Determine the [x, y] coordinate at the center of the cell enclosing the given text.  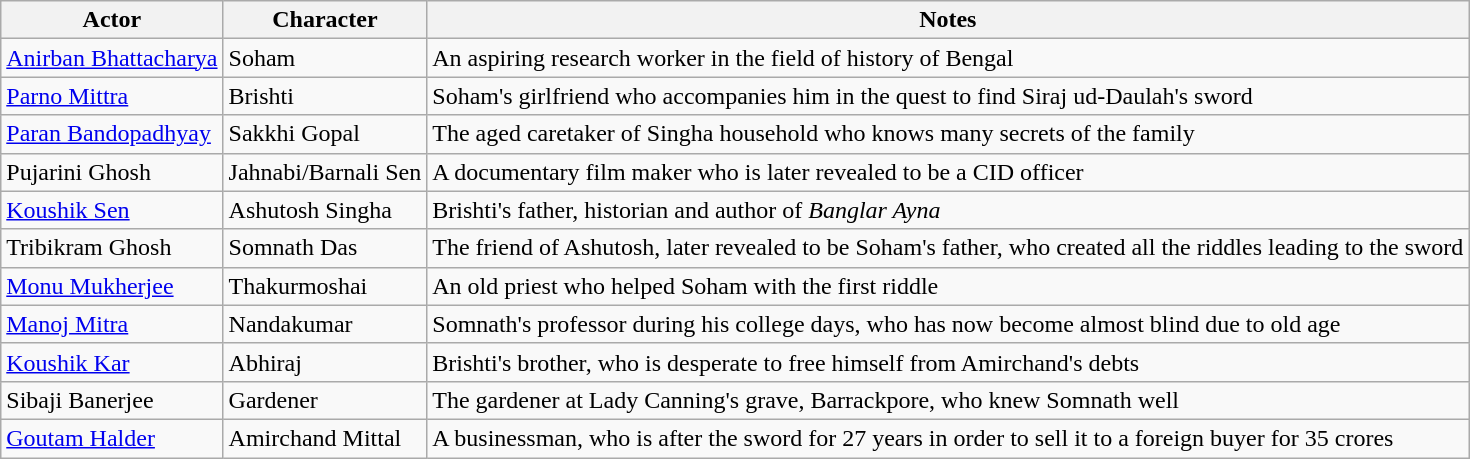
Jahnabi/Barnali Sen [325, 172]
Soham's girlfriend who accompanies him in the quest to find Siraj ud-Daulah's sword [948, 96]
An aspiring research worker in the field of history of Bengal [948, 58]
The aged caretaker of Singha household who knows many secrets of the family [948, 134]
Ashutosh Singha [325, 210]
Somnath Das [325, 248]
Gardener [325, 400]
Sibaji Banerjee [112, 400]
Parno Mittra [112, 96]
Goutam Halder [112, 438]
Thakurmoshai [325, 286]
Tribikram Ghosh [112, 248]
A documentary film maker who is later revealed to be a CID officer [948, 172]
Paran Bandopadhyay [112, 134]
An old priest who helped Soham with the first riddle [948, 286]
Soham [325, 58]
Brishti's father, historian and author of Banglar Ayna [948, 210]
Koushik Sen [112, 210]
Notes [948, 20]
Amirchand Mittal [325, 438]
The friend of Ashutosh, later revealed to be Soham's father, who created all the riddles leading to the sword [948, 248]
Monu Mukherjee [112, 286]
Pujarini Ghosh [112, 172]
Somnath's professor during his college days, who has now become almost blind due to old age [948, 324]
Character [325, 20]
Manoj Mitra [112, 324]
A businessman, who is after the sword for 27 years in order to sell it to a foreign buyer for 35 crores [948, 438]
Brishti [325, 96]
Sakkhi Gopal [325, 134]
Actor [112, 20]
Nandakumar [325, 324]
Brishti's brother, who is desperate to free himself from Amirchand's debts [948, 362]
The gardener at Lady Canning's grave, Barrackpore, who knew Somnath well [948, 400]
Koushik Kar [112, 362]
Anirban Bhattacharya [112, 58]
Abhiraj [325, 362]
